Return the (X, Y) coordinate for the center point of the cell that contains the specified text.  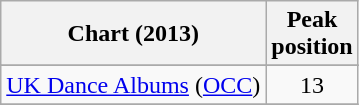
13 (312, 85)
UK Dance Albums (OCC) (134, 85)
Peakposition (312, 34)
Chart (2013) (134, 34)
